Return [X, Y] of the center of cell containing provided text 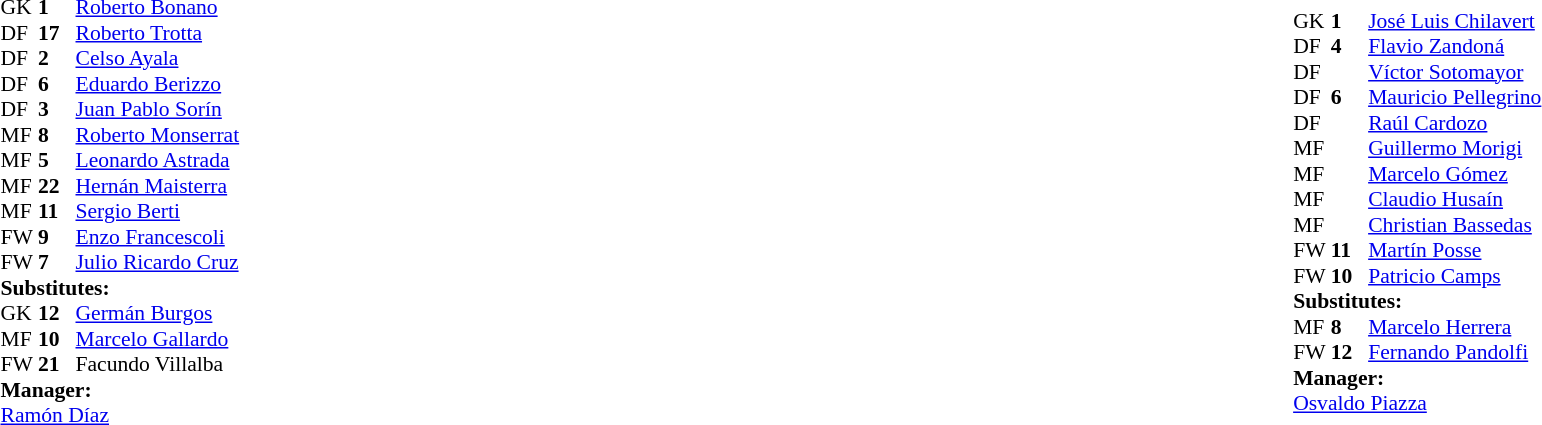
Guillermo Morigi [1454, 148]
2 [57, 59]
Enzo Francescoli [158, 237]
Celso Ayala [158, 59]
Facundo Villalba [158, 365]
Patricio Camps [1454, 275]
Mauricio Pellegrino [1454, 97]
17 [57, 33]
Leonardo Astrada [158, 161]
1 [1350, 20]
9 [57, 237]
Roberto Monserrat [158, 135]
Claudio Husaín [1454, 199]
21 [57, 365]
22 [57, 186]
Marcelo Gallardo [158, 339]
Eduardo Berizzo [158, 84]
Marcelo Gómez [1454, 173]
5 [57, 161]
Juan Pablo Sorín [158, 109]
Raúl Cardozo [1454, 122]
Martín Posse [1454, 250]
Germán Burgos [158, 313]
Marcelo Herrera [1454, 326]
3 [57, 109]
4 [1350, 46]
Sergio Berti [158, 211]
Roberto Trotta [158, 33]
Julio Ricardo Cruz [158, 263]
Fernando Pandolfi [1454, 352]
7 [57, 263]
Hernán Maisterra [158, 186]
Osvaldo Piazza [1417, 403]
José Luis Chilavert [1454, 20]
Christian Bassedas [1454, 224]
Flavio Zandoná [1454, 46]
Víctor Sotomayor [1454, 71]
